Scan for the cell matching the given text and deliver its (x, y) coordinate at center. 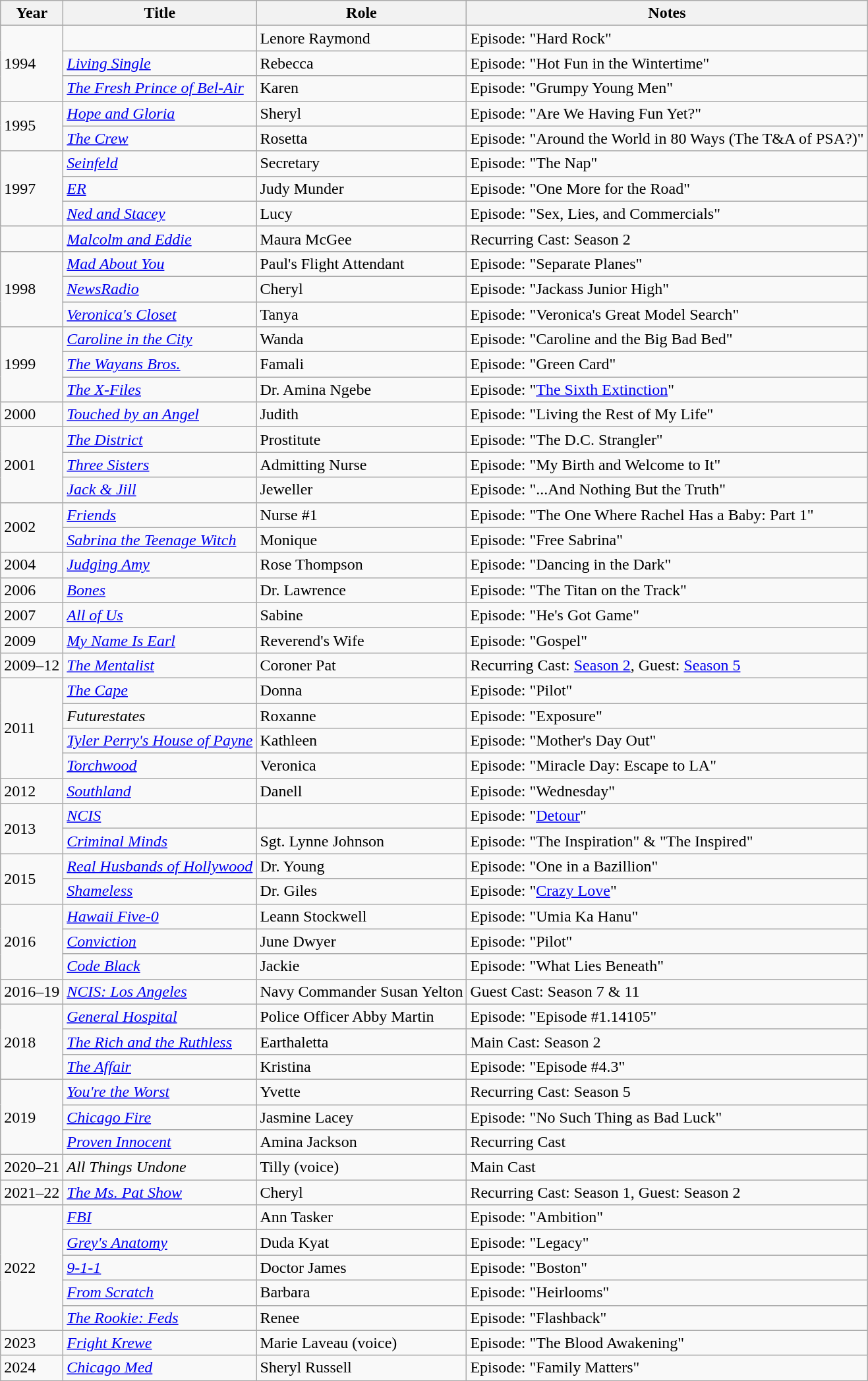
Sheryl (361, 113)
Episode: "Wednesday" (667, 791)
Leann Stockwell (361, 916)
Episode: "Grumpy Young Men" (667, 88)
Proven Innocent (159, 1142)
2013 (32, 829)
9-1-1 (159, 1268)
Prostitute (361, 440)
Recurring Cast (667, 1142)
2007 (32, 615)
Episode: "Episode #4.3" (667, 1067)
Code Black (159, 966)
Episode: "Hard Rock" (667, 38)
The Affair (159, 1067)
2020–21 (32, 1167)
2023 (32, 1343)
Seinfeld (159, 163)
The Wayans Bros. (159, 365)
Episode: "The One Where Rachel Has a Baby: Part 1" (667, 515)
Episode: "Jackass Junior High" (667, 289)
Tilly (voice) (361, 1167)
The Ms. Pat Show (159, 1192)
Caroline in the City (159, 339)
General Hospital (159, 1016)
2024 (32, 1368)
My Name Is Earl (159, 640)
Chicago Fire (159, 1117)
Episode: "Family Matters" (667, 1368)
Bones (159, 590)
Episode: "Living the Rest of My Life" (667, 415)
Judging Amy (159, 565)
2021–22 (32, 1192)
Recurring Cast: Season 5 (667, 1092)
Mad About You (159, 264)
Duda Kyat (361, 1243)
Conviction (159, 941)
Episode: "Hot Fun in the Wintertime" (667, 63)
Jack & Jill (159, 490)
Living Single (159, 63)
Episode: "No Such Thing as Bad Luck" (667, 1117)
1994 (32, 63)
From Scratch (159, 1293)
Guest Cast: Season 7 & 11 (667, 991)
Dr. Amina Ngebe (361, 390)
Chicago Med (159, 1368)
Episode: "Umia Ka Hanu" (667, 916)
Episode: "Sex, Lies, and Commercials" (667, 214)
Recurring Cast: Season 2 (667, 239)
NCIS (159, 816)
The X-Files (159, 390)
Monique (361, 540)
Barbara (361, 1293)
Earthaletta (361, 1042)
Veronica's Closet (159, 314)
Reverend's Wife (361, 640)
Episode: "Free Sabrina" (667, 540)
2009–12 (32, 665)
June Dwyer (361, 941)
The Cape (159, 690)
Episode: "Ambition" (667, 1218)
Rose Thompson (361, 565)
Episode: "Detour" (667, 816)
Donna (361, 690)
Navy Commander Susan Yelton (361, 991)
NCIS: Los Angeles (159, 991)
Episode: "Around the World in 80 Ways (The T&A of PSA?)" (667, 138)
Notes (667, 13)
1998 (32, 289)
Jackie (361, 966)
Futurestates (159, 715)
Sheryl Russell (361, 1368)
Rosetta (361, 138)
Secretary (361, 163)
Danell (361, 791)
Episode: "The Titan on the Track" (667, 590)
Dr. Giles (361, 891)
Paul's Flight Attendant (361, 264)
2011 (32, 728)
Ned and Stacey (159, 214)
Episode: "The D.C. Strangler" (667, 440)
Coroner Pat (361, 665)
Tyler Perry's House of Payne (159, 741)
FBI (159, 1218)
1997 (32, 189)
Famali (361, 365)
Episode: "Miracle Day: Escape to LA" (667, 766)
2000 (32, 415)
Southland (159, 791)
Judy Munder (361, 189)
Marie Laveau (voice) (361, 1343)
Episode: "Heirlooms" (667, 1293)
Episode: "Boston" (667, 1268)
Episode: "My Birth and Welcome to It" (667, 465)
Episode: "He's Got Game" (667, 615)
2019 (32, 1117)
Real Husbands of Hollywood (159, 866)
Tanya (361, 314)
Episode: "Crazy Love" (667, 891)
Judith (361, 415)
Grey's Anatomy (159, 1243)
Episode: "Green Card" (667, 365)
Karen (361, 88)
You're the Worst (159, 1092)
Jeweller (361, 490)
Episode: "...And Nothing But the Truth" (667, 490)
Sabrina the Teenage Witch (159, 540)
Wanda (361, 339)
Episode: "One in a Bazillion" (667, 866)
Episode: "The Blood Awakening" (667, 1343)
Episode: "Flashback" (667, 1318)
2004 (32, 565)
2009 (32, 640)
Sabine (361, 615)
Episode: "Separate Planes" (667, 264)
1995 (32, 126)
The Rich and the Ruthless (159, 1042)
Hawaii Five-0 (159, 916)
Kathleen (361, 741)
Main Cast: Season 2 (667, 1042)
2016 (32, 941)
2001 (32, 465)
Admitting Nurse (361, 465)
Fright Krewe (159, 1343)
Episode: "The Nap" (667, 163)
Episode: "Dancing in the Dark" (667, 565)
Episode: "What Lies Beneath" (667, 966)
Recurring Cast: Season 2, Guest: Season 5 (667, 665)
The Crew (159, 138)
Episode: "Mother's Day Out" (667, 741)
Episode: "Are We Having Fun Yet?" (667, 113)
Episode: "Exposure" (667, 715)
Shameless (159, 891)
2016–19 (32, 991)
Yvette (361, 1092)
Amina Jackson (361, 1142)
Episode: "Legacy" (667, 1243)
Lenore Raymond (361, 38)
The Mentalist (159, 665)
Main Cast (667, 1167)
Role (361, 13)
Torchwood (159, 766)
Episode: "Episode #1.14105" (667, 1016)
Ann Tasker (361, 1218)
Episode: "One More for the Road" (667, 189)
The District (159, 440)
Maura McGee (361, 239)
2006 (32, 590)
Episode: "Caroline and the Big Bad Bed" (667, 339)
NewsRadio (159, 289)
Episode: "Veronica's Great Model Search" (667, 314)
Dr. Young (361, 866)
1999 (32, 365)
ER (159, 189)
Veronica (361, 766)
Three Sisters (159, 465)
Kristina (361, 1067)
2012 (32, 791)
2018 (32, 1042)
Doctor James (361, 1268)
The Rookie: Feds (159, 1318)
Jasmine Lacey (361, 1117)
Episode: "Gospel" (667, 640)
Hope and Gloria (159, 113)
All of Us (159, 615)
Friends (159, 515)
Nurse #1 (361, 515)
The Fresh Prince of Bel-Air (159, 88)
Lucy (361, 214)
Renee (361, 1318)
Touched by an Angel (159, 415)
Episode: "The Inspiration" & "The Inspired" (667, 841)
All Things Undone (159, 1167)
Sgt. Lynne Johnson (361, 841)
2002 (32, 527)
Episode: "The Sixth Extinction" (667, 390)
Dr. Lawrence (361, 590)
Year (32, 13)
Recurring Cast: Season 1, Guest: Season 2 (667, 1192)
Police Officer Abby Martin (361, 1016)
Rebecca (361, 63)
Roxanne (361, 715)
Malcolm and Eddie (159, 239)
2015 (32, 879)
Title (159, 13)
Criminal Minds (159, 841)
2022 (32, 1268)
